From the cell containing the given text, extract its center point as (X, Y) coordinate. 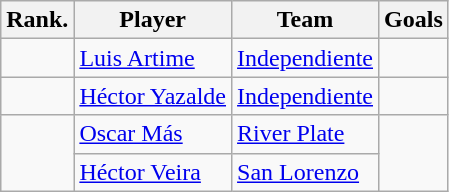
San Lorenzo (306, 172)
Luis Artime (153, 58)
Player (153, 20)
Goals (414, 20)
River Plate (306, 134)
Team (306, 20)
Héctor Yazalde (153, 96)
Héctor Veira (153, 172)
Rank. (38, 20)
Oscar Más (153, 134)
